Provide the [x, y] coordinate of the cell's center where the given text is located.  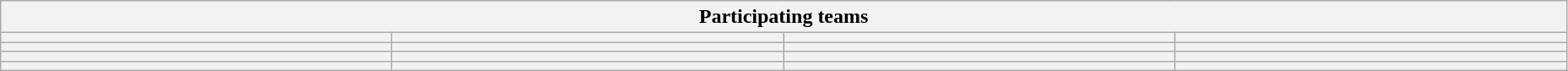
Participating teams [784, 17]
